Locate the cell with the specified text and output its (X, Y) center coordinate. 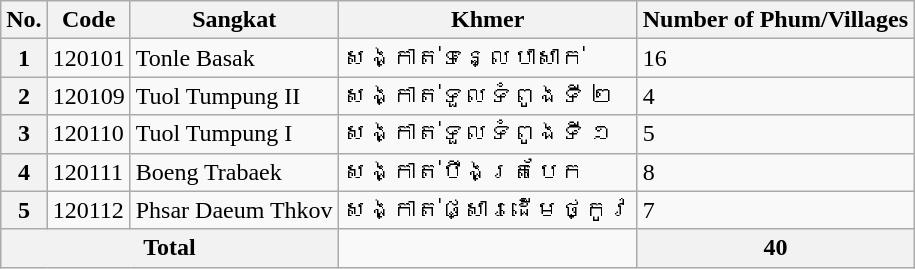
Number of Phum/Villages (775, 20)
Tuol Tumpung II (234, 96)
40 (775, 248)
8 (775, 172)
Total (170, 248)
សង្កាត់ផ្សារដើមថ្កូវ (488, 210)
120110 (88, 134)
120101 (88, 58)
Boeng Trabaek (234, 172)
1 (24, 58)
សង្កាត់ទួលទំពូងទី ២ (488, 96)
Khmer (488, 20)
120111 (88, 172)
Phsar Daeum Thkov (234, 210)
សង្កាត់ទួលទំពូងទី ១ (488, 134)
7 (775, 210)
No. (24, 20)
សង្កាត់បឹងត្របែក (488, 172)
Tonle Basak (234, 58)
2 (24, 96)
Sangkat (234, 20)
Tuol Tumpung I (234, 134)
120109 (88, 96)
Code (88, 20)
3 (24, 134)
សង្កាត់ទន្លេបាសាក់ (488, 58)
16 (775, 58)
120112 (88, 210)
